Capture the cell that displays the provided text and extract its (x, y) central coordinate. 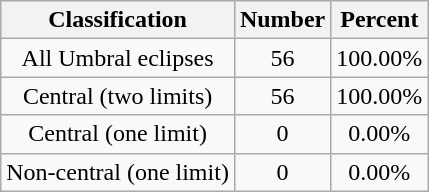
Percent (380, 20)
Central (two limits) (118, 96)
Classification (118, 20)
Non-central (one limit) (118, 172)
Central (one limit) (118, 134)
Number (282, 20)
All Umbral eclipses (118, 58)
